Scan for the cell matching the given text and deliver its [x, y] coordinate at center. 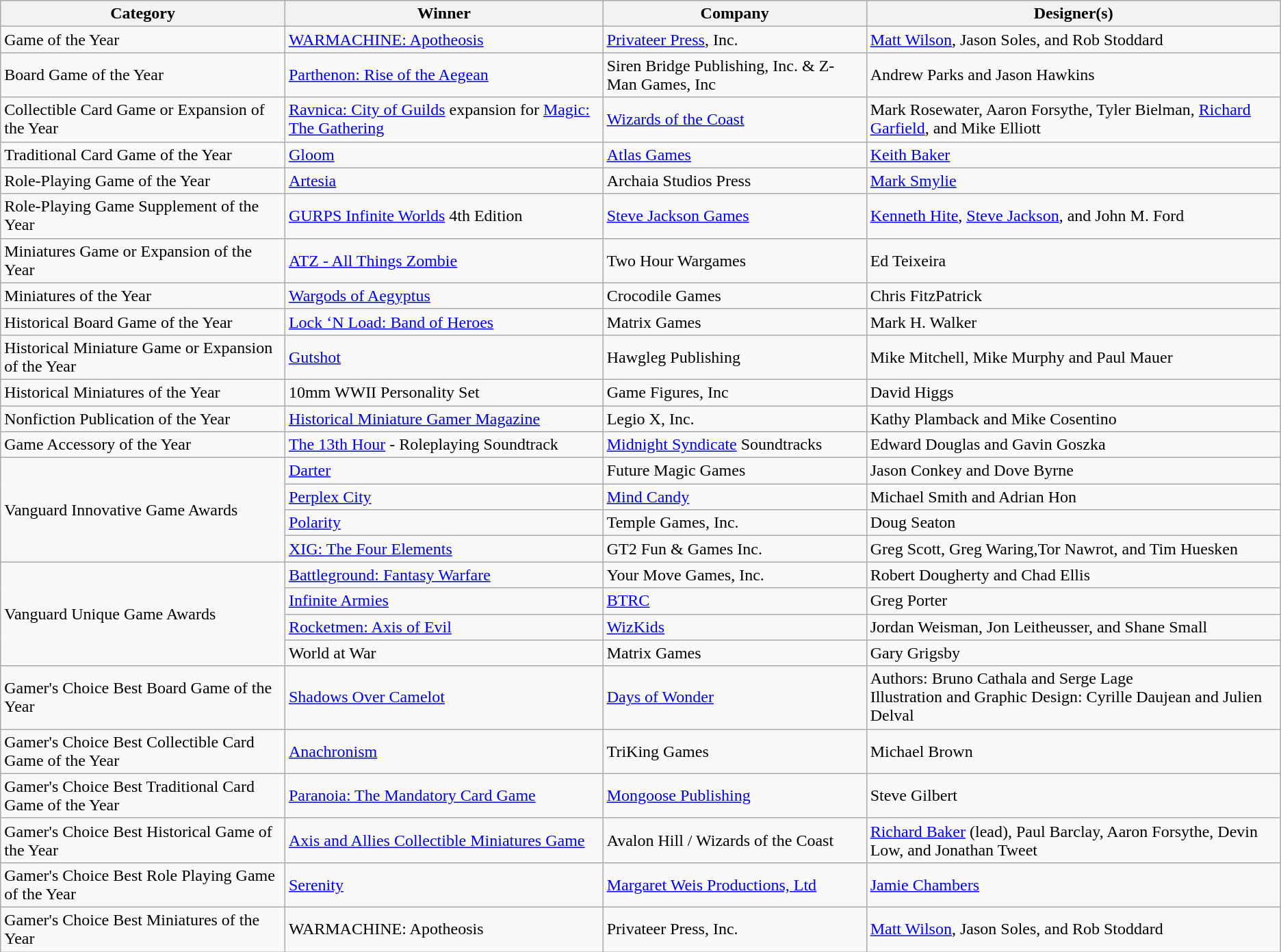
Mike Mitchell, Mike Murphy and Paul Mauer [1073, 357]
TriKing Games [735, 751]
Greg Porter [1073, 601]
Shadows Over Camelot [443, 697]
Gutshot [443, 357]
Miniatures of the Year [143, 296]
David Higgs [1073, 392]
Michael Brown [1073, 751]
Temple Games, Inc. [735, 523]
Artesia [443, 181]
WizKids [735, 627]
Crocodile Games [735, 296]
Darter [443, 471]
Role-Playing Game Supplement of the Year [143, 216]
BTRC [735, 601]
Infinite Armies [443, 601]
Gamer's Choice Best Collectible Card Game of the Year [143, 751]
Historical Miniature Gamer Magazine [443, 418]
The 13th Hour - Roleplaying Soundtrack [443, 445]
Historical Miniature Game or Expansion of the Year [143, 357]
Lock ‘N Load: Band of Heroes [443, 322]
Jordan Weisman, Jon Leitheusser, and Shane Small [1073, 627]
XIG: The Four Elements [443, 549]
Game Accessory of the Year [143, 445]
Gary Grigsby [1073, 653]
Richard Baker (lead), Paul Barclay, Aaron Forsythe, Devin Low, and Jonathan Tweet [1073, 840]
Midnight Syndicate Soundtracks [735, 445]
Michael Smith and Adrian Hon [1073, 497]
Edward Douglas and Gavin Goszka [1073, 445]
Gamer's Choice Best Historical Game of the Year [143, 840]
ATZ - All Things Zombie [443, 260]
Perplex City [443, 497]
Gamer's Choice Best Miniatures of the Year [143, 929]
Ed Teixeira [1073, 260]
Game Figures, Inc [735, 392]
Vanguard Unique Game Awards [143, 614]
Serenity [443, 884]
GT2 Fun & Games Inc. [735, 549]
Winner [443, 14]
Paranoia: The Mandatory Card Game [443, 795]
Margaret Weis Productions, Ltd [735, 884]
Mark Smylie [1073, 181]
Days of Wonder [735, 697]
Collectible Card Game or Expansion of the Year [143, 119]
Rocketmen: Axis of Evil [443, 627]
Steve Gilbert [1073, 795]
Kenneth Hite, Steve Jackson, and John M. Ford [1073, 216]
Gloom [443, 155]
Gamer's Choice Best Traditional Card Game of the Year [143, 795]
Chris FitzPatrick [1073, 296]
Anachronism [443, 751]
Mark H. Walker [1073, 322]
Parthenon: Rise of the Aegean [443, 75]
Miniatures Game or Expansion of the Year [143, 260]
Company [735, 14]
Mind Candy [735, 497]
Mark Rosewater, Aaron Forsythe, Tyler Bielman, Richard Garfield, and Mike Elliott [1073, 119]
Jamie Chambers [1073, 884]
Ravnica: City of Guilds expansion for Magic: The Gathering [443, 119]
Designer(s) [1073, 14]
Two Hour Wargames [735, 260]
Game of the Year [143, 40]
Wizards of the Coast [735, 119]
Robert Dougherty and Chad Ellis [1073, 575]
Role-Playing Game of the Year [143, 181]
Doug Seaton [1073, 523]
Vanguard Innovative Game Awards [143, 510]
Legio X, Inc. [735, 418]
Authors: Bruno Cathala and Serge LageIllustration and Graphic Design: Cyrille Daujean and Julien Delval [1073, 697]
Traditional Card Game of the Year [143, 155]
Kathy Plamback and Mike Cosentino [1073, 418]
Avalon Hill / Wizards of the Coast [735, 840]
Keith Baker [1073, 155]
Axis and Allies Collectible Miniatures Game [443, 840]
GURPS Infinite Worlds 4th Edition [443, 216]
Battleground: Fantasy Warfare [443, 575]
Atlas Games [735, 155]
Historical Miniatures of the Year [143, 392]
Steve Jackson Games [735, 216]
Archaia Studios Press [735, 181]
World at War [443, 653]
Your Move Games, Inc. [735, 575]
Future Magic Games [735, 471]
Siren Bridge Publishing, Inc. & Z-Man Games, Inc [735, 75]
Andrew Parks and Jason Hawkins [1073, 75]
Wargods of Aegyptus [443, 296]
Jason Conkey and Dove Byrne [1073, 471]
Greg Scott, Greg Waring,Tor Nawrot, and Tim Huesken [1073, 549]
Polarity [443, 523]
Historical Board Game of the Year [143, 322]
Gamer's Choice Best Board Game of the Year [143, 697]
Hawgleg Publishing [735, 357]
Nonfiction Publication of the Year [143, 418]
Gamer's Choice Best Role Playing Game of the Year [143, 884]
10mm WWII Personality Set [443, 392]
Category [143, 14]
Board Game of the Year [143, 75]
Mongoose Publishing [735, 795]
